Identify which cell holds the provided text, then report its (X, Y) central coordinate. 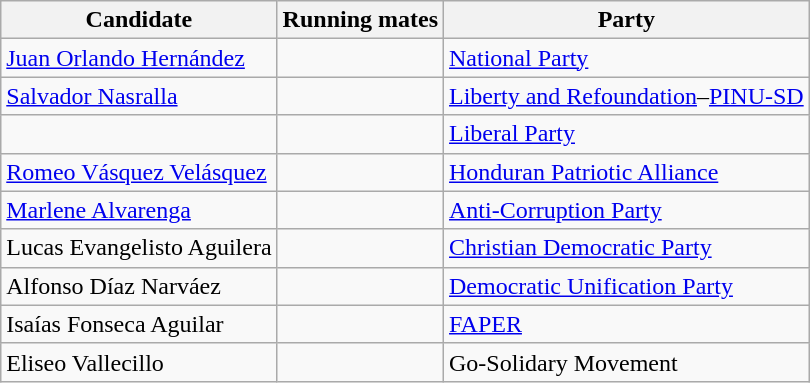
Romeo Vásquez Velásquez (139, 172)
Go-Solidary Movement (627, 362)
Marlene Alvarenga (139, 210)
Running mates (360, 20)
Honduran Patriotic Alliance (627, 172)
Alfonso Díaz Narváez (139, 286)
Liberal Party (627, 134)
Lucas Evangelisto Aguilera (139, 248)
Liberty and Refoundation–PINU-SD (627, 96)
Candidate (139, 20)
Isaías Fonseca Aguilar (139, 324)
Party (627, 20)
Anti-Corruption Party (627, 210)
Democratic Unification Party (627, 286)
Salvador Nasralla (139, 96)
National Party (627, 58)
Juan Orlando Hernández (139, 58)
Christian Democratic Party (627, 248)
FAPER (627, 324)
Eliseo Vallecillo (139, 362)
